From the cell containing the given text, extract its center point as [x, y] coordinate. 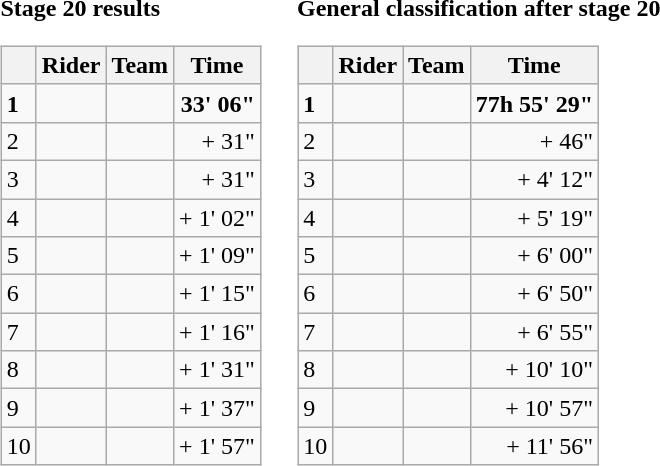
33' 06" [218, 103]
+ 4' 12" [534, 179]
+ 1' 37" [218, 408]
+ 1' 57" [218, 446]
+ 1' 09" [218, 256]
+ 1' 31" [218, 370]
77h 55' 29" [534, 103]
+ 1' 16" [218, 332]
+ 10' 10" [534, 370]
+ 5' 19" [534, 217]
+ 6' 50" [534, 294]
+ 6' 00" [534, 256]
+ 1' 15" [218, 294]
+ 1' 02" [218, 217]
+ 6' 55" [534, 332]
+ 10' 57" [534, 408]
+ 46" [534, 141]
+ 11' 56" [534, 446]
